Extract the [X, Y] coordinate from the center of the cell holding the provided text.  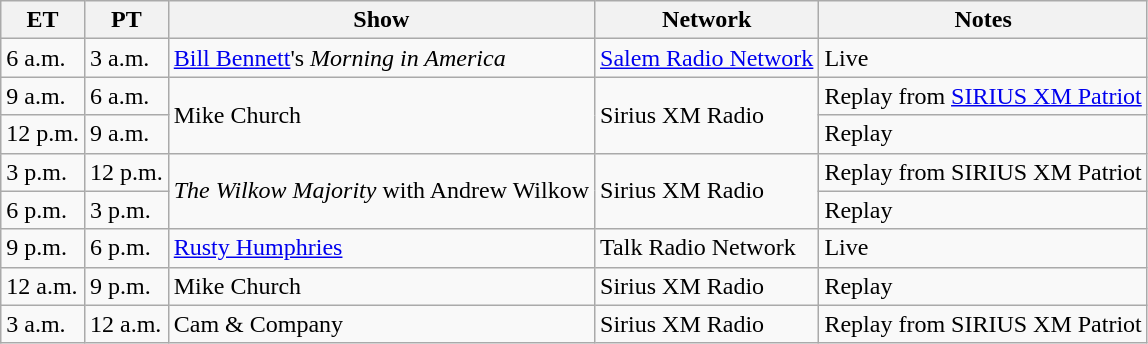
Notes [983, 20]
Cam & Company [381, 324]
Talk Radio Network [707, 248]
Network [707, 20]
PT [126, 20]
Bill Bennett's Morning in America [381, 58]
The Wilkow Majority with Andrew Wilkow [381, 191]
Show [381, 20]
Rusty Humphries [381, 248]
ET [43, 20]
Salem Radio Network [707, 58]
